Find where the given text appears and provide that cell's center as [X, Y] coordinate. 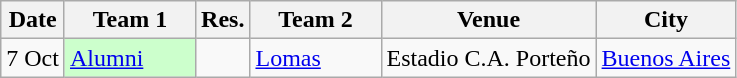
Alumni [130, 58]
Res. [223, 20]
Estadio C.A. Porteño [488, 58]
Buenos Aires [666, 58]
Venue [488, 20]
7 Oct [33, 58]
Date [33, 20]
Team 2 [316, 20]
City [666, 20]
Team 1 [130, 20]
Lomas [316, 58]
